Capture the cell that displays the provided text and extract its [X, Y] central coordinate. 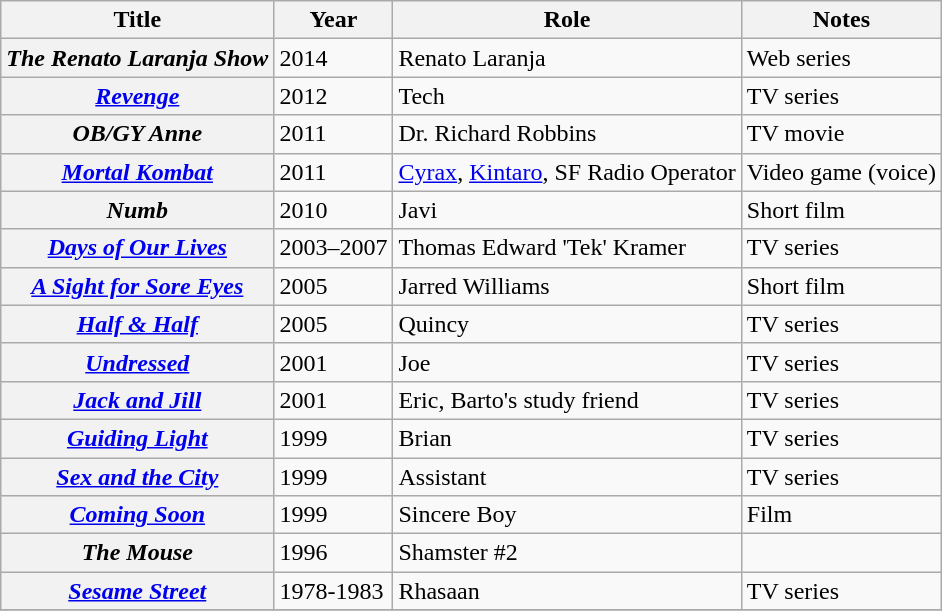
Revenge [138, 96]
2010 [334, 210]
Javi [567, 210]
Quincy [567, 324]
Coming Soon [138, 515]
Rhasaan [567, 591]
Film [841, 515]
2014 [334, 58]
2003–2007 [334, 248]
Joe [567, 362]
The Renato Laranja Show [138, 58]
A Sight for Sore Eyes [138, 286]
Eric, Barto's study friend [567, 400]
Sincere Boy [567, 515]
Jarred Williams [567, 286]
Guiding Light [138, 438]
Undressed [138, 362]
Assistant [567, 477]
Brian [567, 438]
Cyrax, Kintaro, SF Radio Operator [567, 172]
Numb [138, 210]
Shamster #2 [567, 553]
Thomas Edward 'Tek' Kramer [567, 248]
Notes [841, 20]
Days of Our Lives [138, 248]
Video game (voice) [841, 172]
Tech [567, 96]
1978-1983 [334, 591]
1996 [334, 553]
The Mouse [138, 553]
TV movie [841, 134]
Dr. Richard Robbins [567, 134]
Renato Laranja [567, 58]
Mortal Kombat [138, 172]
Year [334, 20]
OB/GY Anne [138, 134]
Jack and Jill [138, 400]
Web series [841, 58]
Role [567, 20]
2012 [334, 96]
Title [138, 20]
Sesame Street [138, 591]
Sex and the City [138, 477]
Half & Half [138, 324]
